Search for the cell housing the specified text and yield its (x, y) center coordinate. 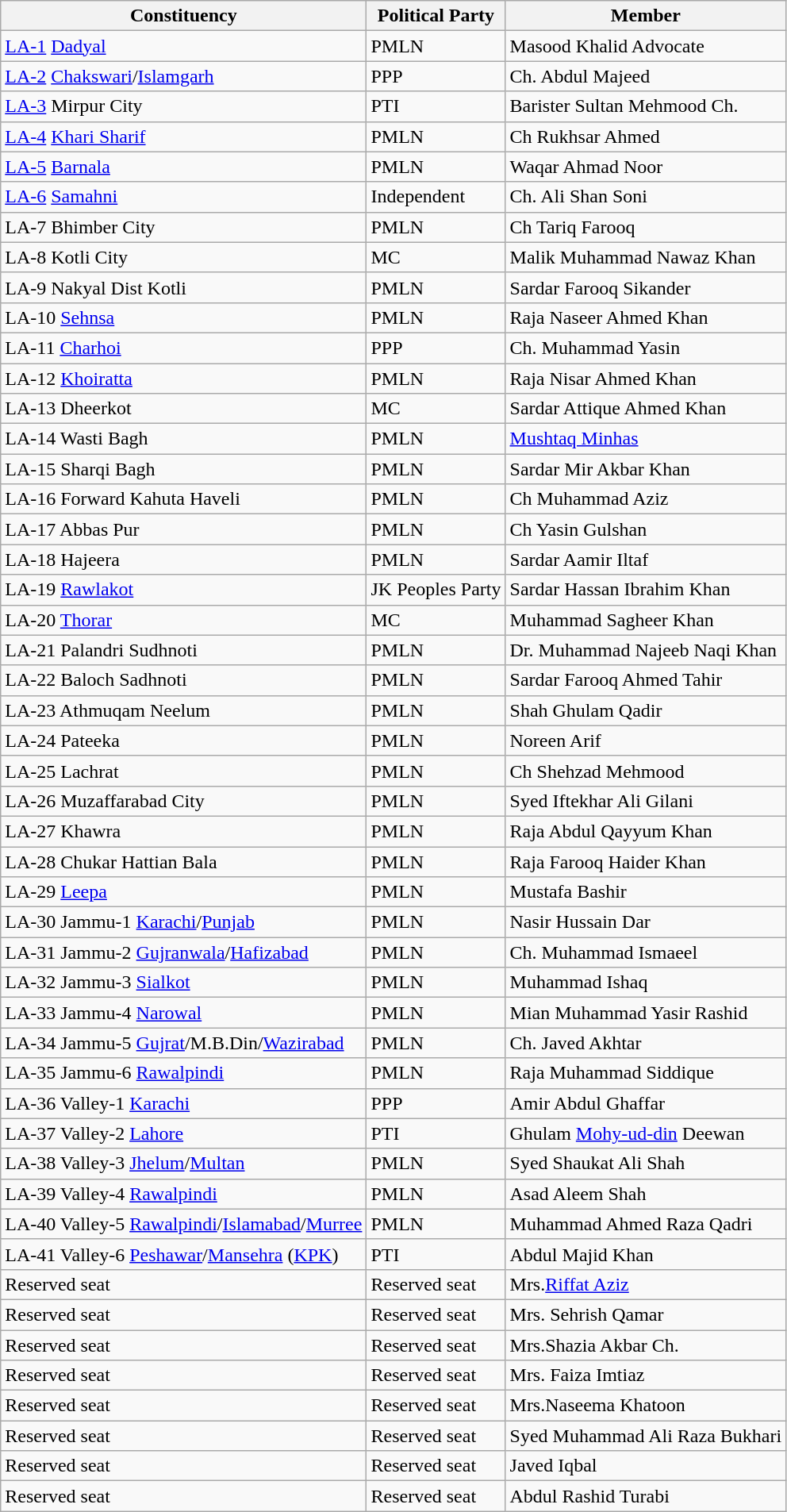
JK Peoples Party (436, 590)
Ch. Muhammad Yasin (646, 348)
Amir Abdul Ghaffar (646, 1103)
LA-31 Jammu-2 Gujranwala/Hafizabad (184, 952)
Raja Naseer Ahmed Khan (646, 317)
LA-37 Valley-2 Lahore (184, 1133)
Raja Nisar Ahmed Khan (646, 379)
Ch Rukhsar Ahmed (646, 137)
LA-39 Valley-4 Rawalpindi (184, 1194)
Mrs. Sehrish Qamar (646, 1314)
LA-6 Samahni (184, 197)
LA-8 Kotli City (184, 257)
Abdul Rashid Turabi (646, 1496)
LA-15 Sharqi Bagh (184, 469)
LA-9 Nakyal Dist Kotli (184, 287)
Political Party (436, 16)
Masood Khalid Advocate (646, 46)
Mrs.Riffat Aziz (646, 1284)
LA-40 Valley-5 Rawalpindi/Islamabad/Murree (184, 1224)
Nasir Hussain Dar (646, 922)
Mrs.Shazia Akbar Ch. (646, 1345)
Ch Yasin Gulshan (646, 529)
LA-24 Pateeka (184, 741)
LA-38 Valley-3 Jhelum/Multan (184, 1164)
LA-16 Forward Kahuta Haveli (184, 499)
Ch. Ali Shan Soni (646, 197)
Syed Shaukat Ali Shah (646, 1164)
LA-35 Jammu-6 Rawalpindi (184, 1073)
LA-26 Muzaffarabad City (184, 801)
Ch. Javed Akhtar (646, 1043)
Sardar Mir Akbar Khan (646, 469)
LA-18 Hajeera (184, 560)
Mian Muhammad Yasir Rashid (646, 1013)
LA-41 Valley-6 Peshawar/Mansehra (KPK) (184, 1254)
LA-4 Khari Sharif (184, 137)
Ch. Abdul Majeed (646, 76)
Syed Iftekhar Ali Gilani (646, 801)
Syed Muhammad Ali Raza Bukhari (646, 1436)
Sardar Aamir Iltaf (646, 560)
Member (646, 16)
LA-5 Barnala (184, 167)
Sardar Hassan Ibrahim Khan (646, 590)
Constituency (184, 16)
LA-25 Lachrat (184, 771)
Muhammad Sagheer Khan (646, 620)
LA-2 Chakswari/Islamgarh (184, 76)
Mushtaq Minhas (646, 439)
Sardar Farooq Ahmed Tahir (646, 680)
LA-1 Dadyal (184, 46)
LA-29 Leepa (184, 892)
LA-21 Palandri Sudhnoti (184, 650)
Ch Tariq Farooq (646, 227)
Independent (436, 197)
Ghulam Mohy-ud-din Deewan (646, 1133)
Mrs. Faiza Imtiaz (646, 1375)
LA-11 Charhoi (184, 348)
Muhammad Ishaq (646, 983)
Abdul Majid Khan (646, 1254)
LA-19 Rawlakot (184, 590)
Ch Muhammad Aziz (646, 499)
LA-36 Valley-1 Karachi (184, 1103)
LA-12 Khoiratta (184, 379)
LA-10 Sehnsa (184, 317)
LA-28 Chukar Hattian Bala (184, 861)
Raja Abdul Qayyum Khan (646, 831)
LA-30 Jammu-1 Karachi/Punjab (184, 922)
Muhammad Ahmed Raza Qadri (646, 1224)
Noreen Arif (646, 741)
Raja Muhammad Siddique (646, 1073)
Sardar Farooq Sikander (646, 287)
Sardar Attique Ahmed Khan (646, 409)
Asad Aleem Shah (646, 1194)
Malik Muhammad Nawaz Khan (646, 257)
LA-14 Wasti Bagh (184, 439)
LA-3 Mirpur City (184, 106)
LA-32 Jammu-3 Sialkot (184, 983)
LA-13 Dheerkot (184, 409)
LA-33 Jammu-4 Narowal (184, 1013)
LA-20 Thorar (184, 620)
Ch. Muhammad Ismaeel (646, 952)
Raja Farooq Haider Khan (646, 861)
LA-34 Jammu-5 Gujrat/M.B.Din/Wazirabad (184, 1043)
LA-17 Abbas Pur (184, 529)
Mrs.Naseema Khatoon (646, 1406)
Dr. Muhammad Najeeb Naqi Khan (646, 650)
LA-22 Baloch Sadhnoti (184, 680)
LA-7 Bhimber City (184, 227)
LA-23 Athmuqam Neelum (184, 710)
Mustafa Bashir (646, 892)
Waqar Ahmad Noor (646, 167)
Javed Iqbal (646, 1466)
LA-27 Khawra (184, 831)
Ch Shehzad Mehmood (646, 771)
Shah Ghulam Qadir (646, 710)
Barister Sultan Mehmood Ch. (646, 106)
